Provide the [X, Y] coordinate of the cell's center where the given text is located.  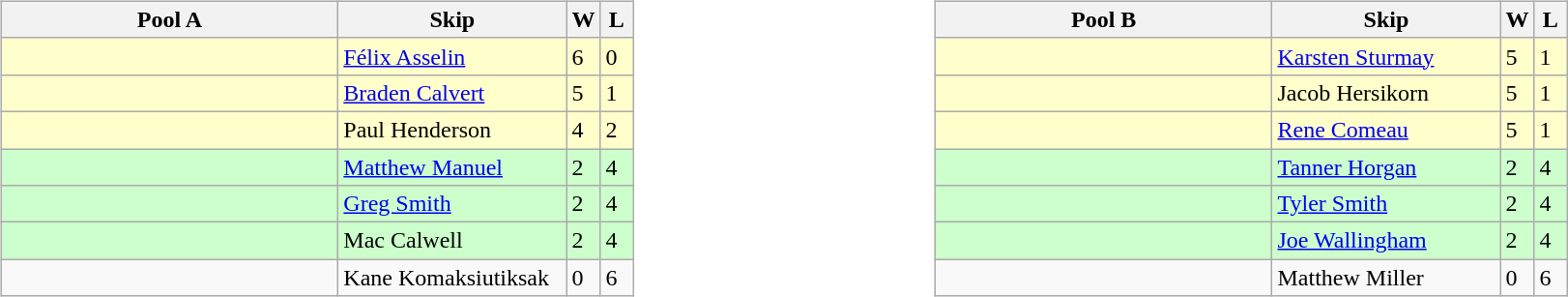
Pool B [1104, 19]
Joe Wallingham [1386, 241]
Braden Calvert [452, 93]
Kane Komaksiutiksak [452, 278]
Matthew Manuel [452, 167]
Jacob Hersikorn [1386, 93]
Tanner Horgan [1386, 167]
Félix Asselin [452, 56]
Matthew Miller [1386, 278]
Pool A [170, 19]
Paul Henderson [452, 130]
Rene Comeau [1386, 130]
Mac Calwell [452, 241]
Tyler Smith [1386, 204]
Karsten Sturmay [1386, 56]
Greg Smith [452, 204]
